Detect which cell encompasses the target text, then output its (X, Y) center coordinate. 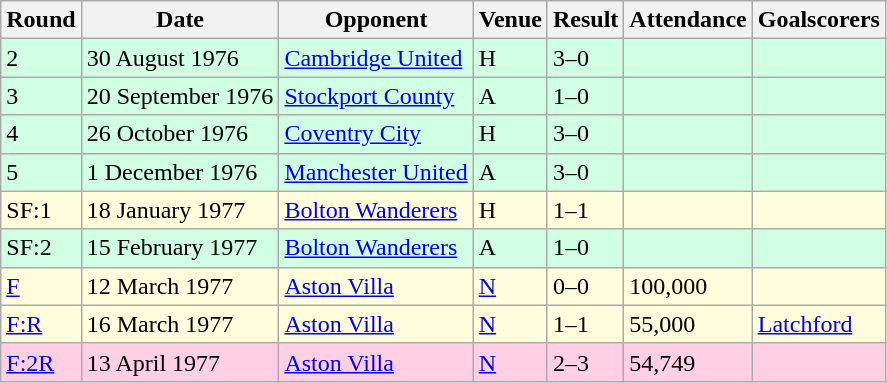
16 March 1977 (180, 324)
F (41, 286)
Manchester United (376, 172)
SF:1 (41, 210)
F:2R (41, 362)
30 August 1976 (180, 58)
15 February 1977 (180, 248)
Round (41, 20)
Attendance (688, 20)
2–3 (585, 362)
12 March 1977 (180, 286)
Coventry City (376, 134)
100,000 (688, 286)
4 (41, 134)
F:R (41, 324)
20 September 1976 (180, 96)
26 October 1976 (180, 134)
5 (41, 172)
54,749 (688, 362)
18 January 1977 (180, 210)
Stockport County (376, 96)
1 December 1976 (180, 172)
2 (41, 58)
Latchford (818, 324)
Venue (510, 20)
SF:2 (41, 248)
Date (180, 20)
Goalscorers (818, 20)
Result (585, 20)
13 April 1977 (180, 362)
Cambridge United (376, 58)
0–0 (585, 286)
Opponent (376, 20)
3 (41, 96)
55,000 (688, 324)
